Find where the given text appears and provide that cell's center as (X, Y) coordinate. 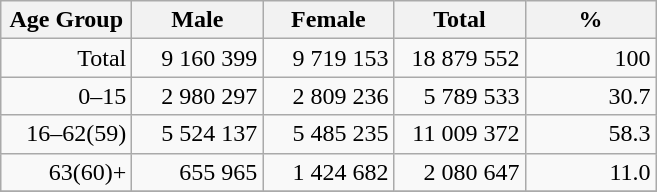
16–62(59) (66, 134)
% (590, 20)
9 160 399 (198, 58)
5 789 533 (460, 96)
Age Group (66, 20)
18 879 552 (460, 58)
9 719 153 (328, 58)
30.7 (590, 96)
Male (198, 20)
5 485 235 (328, 134)
2 809 236 (328, 96)
5 524 137 (198, 134)
11 009 372 (460, 134)
58.3 (590, 134)
655 965 (198, 172)
Female (328, 20)
1 424 682 (328, 172)
100 (590, 58)
63(60)+ (66, 172)
0–15 (66, 96)
11.0 (590, 172)
2 980 297 (198, 96)
2 080 647 (460, 172)
